From the cell containing the given text, extract its center point as [x, y] coordinate. 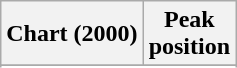
Peakposition [189, 34]
Chart (2000) [72, 34]
